Capture the cell that displays the provided text and extract its (X, Y) central coordinate. 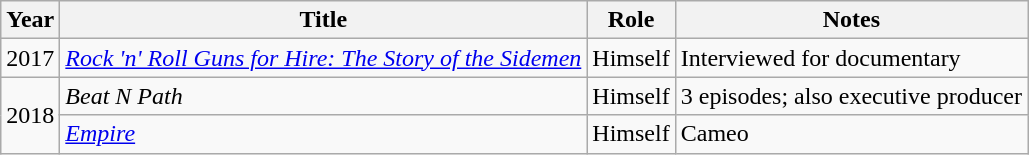
Beat N Path (324, 96)
Title (324, 20)
2017 (30, 58)
Rock 'n' Roll Guns for Hire: The Story of the Sidemen (324, 58)
Interviewed for documentary (851, 58)
Cameo (851, 134)
Role (631, 20)
2018 (30, 115)
Empire (324, 134)
Year (30, 20)
Notes (851, 20)
3 episodes; also executive producer (851, 96)
